Identify which cell holds the provided text, then report its [X, Y] central coordinate. 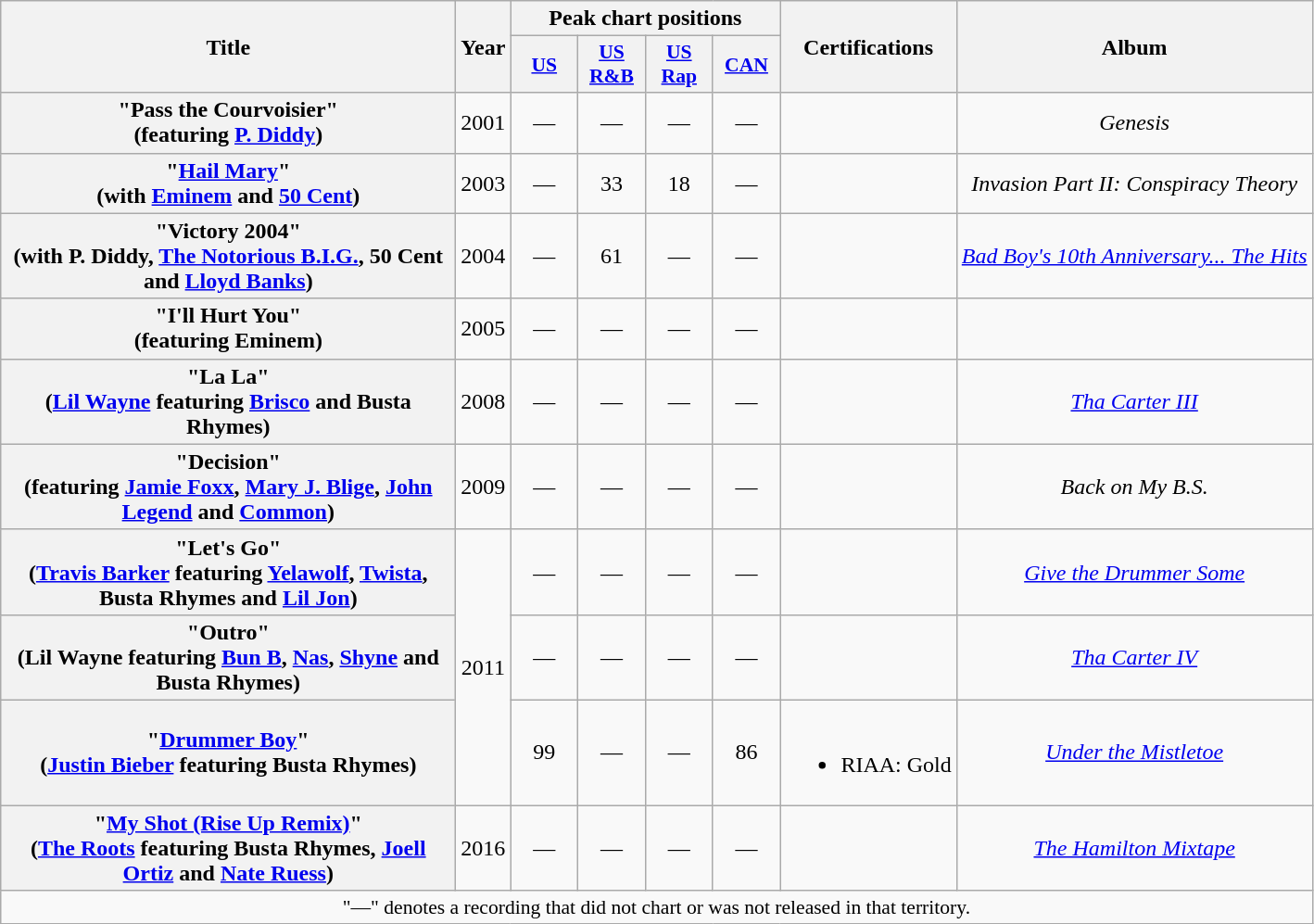
"I'll Hurt You"(featuring Eminem) [228, 328]
86 [747, 753]
"—" denotes a recording that did not chart or was not released in that territory. [656, 907]
CAN [747, 65]
2011 [484, 667]
99 [545, 753]
2016 [484, 847]
2001 [484, 122]
US [545, 65]
"Drummer Boy"(Justin Bieber featuring Busta Rhymes) [228, 753]
Tha Carter IV [1134, 657]
61 [612, 256]
Peak chart positions [645, 19]
Certifications [868, 46]
The Hamilton Mixtape [1134, 847]
"Outro"(Lil Wayne featuring Bun B, Nas, Shyne and Busta Rhymes) [228, 657]
"My Shot (Rise Up Remix)"(The Roots featuring Busta Rhymes, Joell Ortiz and Nate Ruess) [228, 847]
Year [484, 46]
Back on My B.S. [1134, 487]
2003 [484, 184]
"Victory 2004"(with P. Diddy, The Notorious B.I.G., 50 Cent and Lloyd Banks) [228, 256]
USR&B [612, 65]
RIAA: Gold [868, 753]
33 [612, 184]
2009 [484, 487]
2008 [484, 401]
Tha Carter III [1134, 401]
Album [1134, 46]
"Let's Go"(Travis Barker featuring Yelawolf, Twista, Busta Rhymes and Lil Jon) [228, 572]
"Pass the Courvoisier"(featuring P. Diddy) [228, 122]
"Hail Mary"(with Eminem and 50 Cent) [228, 184]
Bad Boy's 10th Anniversary... The Hits [1134, 256]
2004 [484, 256]
Title [228, 46]
Genesis [1134, 122]
USRap [678, 65]
18 [678, 184]
"La La"(Lil Wayne featuring Brisco and Busta Rhymes) [228, 401]
Invasion Part II: Conspiracy Theory [1134, 184]
"Decision"(featuring Jamie Foxx, Mary J. Blige, John Legend and Common) [228, 487]
Give the Drummer Some [1134, 572]
Under the Mistletoe [1134, 753]
2005 [484, 328]
